Scan for the cell matching the given text and deliver its (x, y) coordinate at center. 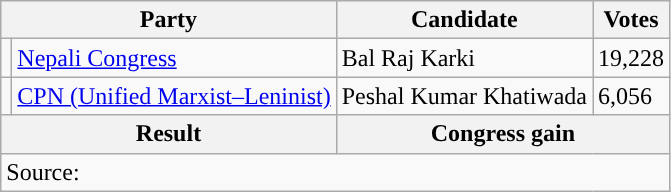
CPN (Unified Marxist–Leninist) (174, 96)
Congress gain (502, 134)
Bal Raj Karki (464, 58)
Votes (632, 20)
Nepali Congress (174, 58)
Candidate (464, 20)
19,228 (632, 58)
Peshal Kumar Khatiwada (464, 96)
Party (168, 20)
6,056 (632, 96)
Source: (336, 172)
Result (168, 134)
